Detect which cell encompasses the target text, then output its [X, Y] center coordinate. 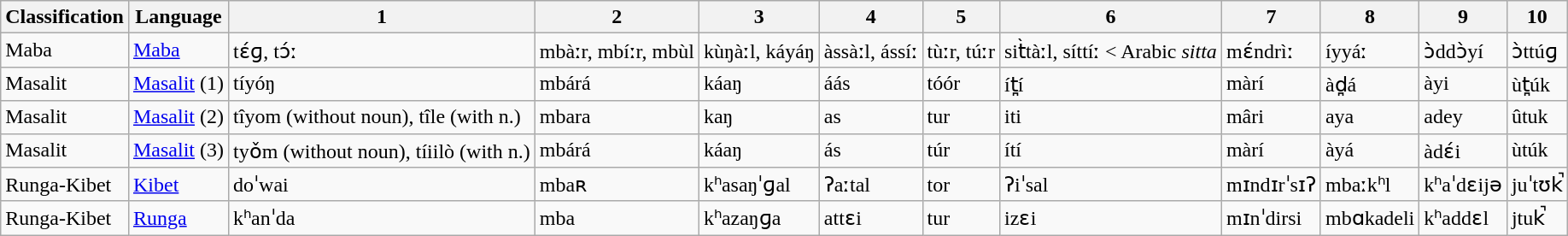
tor [961, 185]
Language [178, 17]
tùːr, túːr [961, 50]
ùt̪úk [1537, 84]
mbɑkadeli [1370, 218]
ûtuk [1537, 117]
iti [1110, 117]
àssàːl, ássíː [871, 50]
jtuk̚ [1537, 218]
mâri [1271, 117]
Classification [65, 17]
Masalit (1) [178, 84]
mɛ́ndrìː [1271, 50]
Kibet [178, 185]
àdɛ́i [1464, 150]
mbaːkʰl [1370, 185]
doˈwai [383, 185]
mbàːr, mbíːr, mbùl [617, 50]
9 [1464, 17]
kùŋàːl, káyáŋ [758, 50]
tîyom (without noun), tîle (with n.) [383, 117]
aya [1370, 117]
ʔiˈsal [1110, 185]
mba [617, 218]
kʰaˈdɛijə [1464, 185]
5 [961, 17]
Masalit (3) [178, 150]
àyi [1464, 84]
àyá [1370, 150]
tóór [961, 84]
Runga [178, 218]
ùtúk [1537, 150]
attɛi [871, 218]
túr [961, 150]
10 [1537, 17]
ítí [1110, 150]
mbaʀ [617, 185]
kʰasaŋˈɡal [758, 185]
kaŋ [758, 117]
2 [617, 17]
tíyóŋ [383, 84]
áás [871, 84]
sit̀tàːl, síttíː < Arabic sitta [1110, 50]
àd̪á [1370, 84]
1 [383, 17]
ɔ̀ttúɡ [1537, 50]
3 [758, 17]
4 [871, 17]
juˈtʊk̚ [1537, 185]
izɛi [1110, 218]
ɔ̀ddɔ̀yí [1464, 50]
ít̪í [1110, 84]
7 [1271, 17]
íyyáː [1370, 50]
mɪnˈdirsi [1271, 218]
6 [1110, 17]
tyǒm (without noun), tíiilò (with n.) [383, 150]
ás [871, 150]
kʰazaŋɡa [758, 218]
tɛ́ɡ, tɔ́ː [383, 50]
as [871, 117]
kʰaddɛl [1464, 218]
mɪndɪrˈsɪʔ [1271, 185]
mbara [617, 117]
ʔaːtal [871, 185]
8 [1370, 17]
kʰanˈda [383, 218]
Masalit (2) [178, 117]
adey [1464, 117]
